Scan for the cell matching the given text and deliver its (X, Y) coordinate at center. 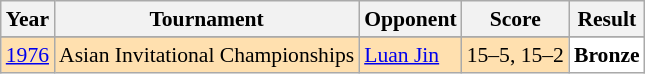
15–5, 15–2 (516, 55)
Tournament (206, 19)
Luan Jin (410, 55)
Year (28, 19)
Opponent (410, 19)
Score (516, 19)
Bronze (607, 55)
1976 (28, 55)
Asian Invitational Championships (206, 55)
Result (607, 19)
